Return (x, y) of the center of cell containing provided text 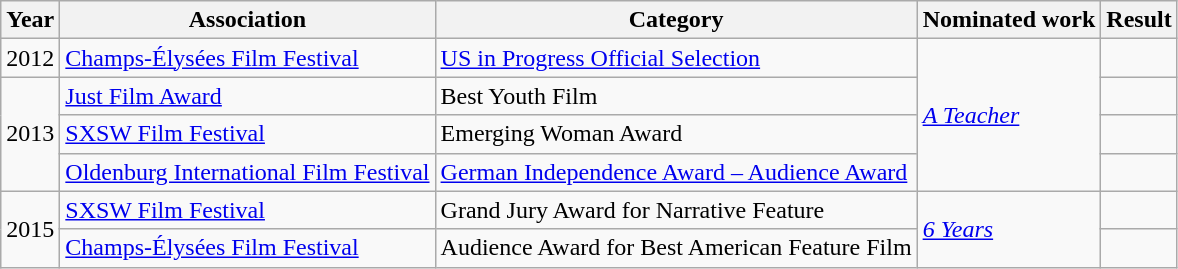
US in Progress Official Selection (676, 58)
6 Years (1009, 229)
2012 (30, 58)
Oldenburg International Film Festival (248, 172)
Audience Award for Best American Feature Film (676, 248)
Category (676, 20)
Result (1139, 20)
A Teacher (1009, 115)
Association (248, 20)
Just Film Award (248, 96)
2015 (30, 229)
Emerging Woman Award (676, 134)
Year (30, 20)
2013 (30, 134)
Nominated work (1009, 20)
German Independence Award – Audience Award (676, 172)
Grand Jury Award for Narrative Feature (676, 210)
Best Youth Film (676, 96)
